For the text-containing cell, return its midpoint in [X, Y] coordinate format. 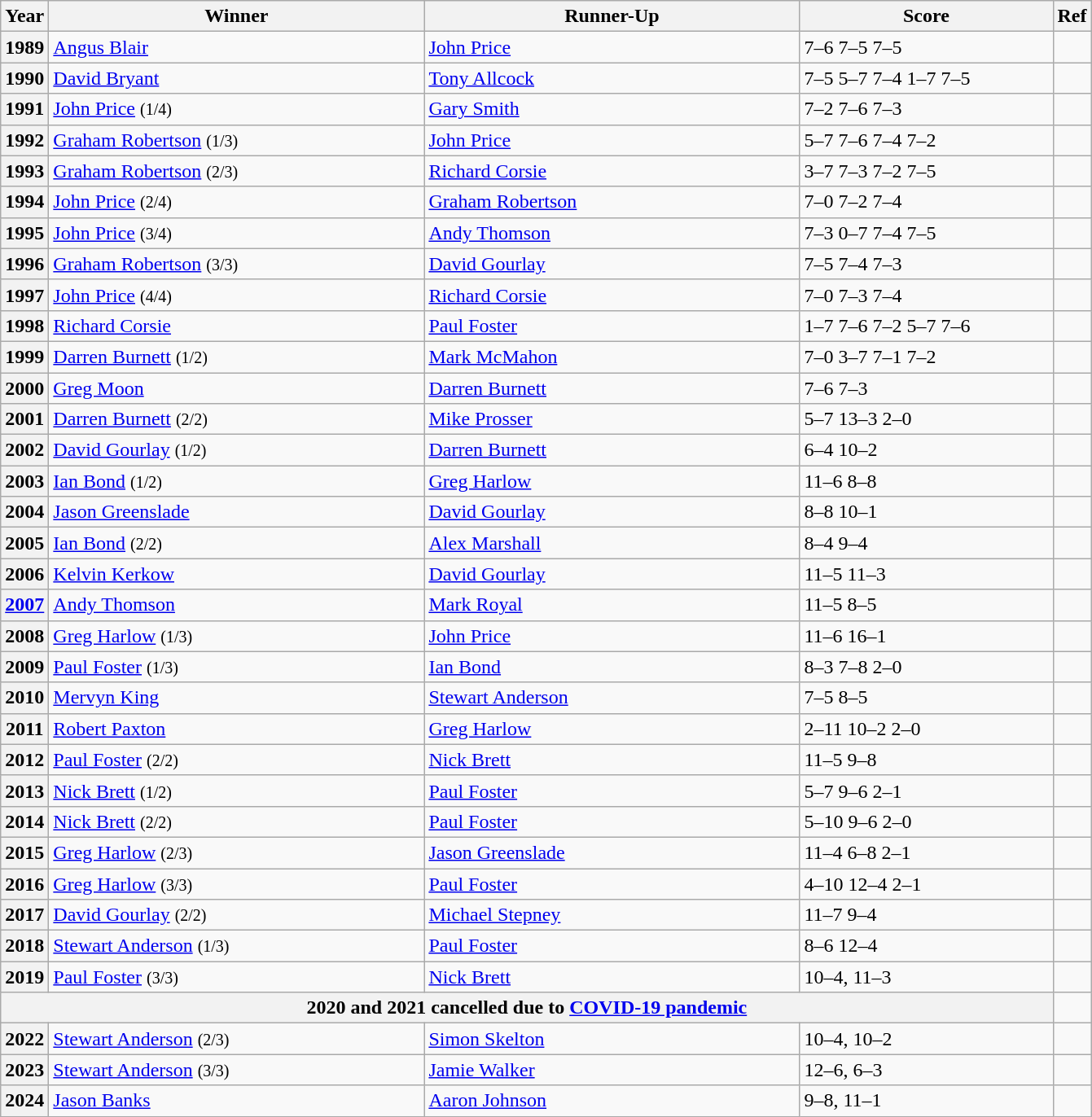
8–4 9–4 [927, 543]
7–2 7–6 7–3 [927, 109]
7–0 3–7 7–1 7–2 [927, 357]
Greg Harlow (3/3) [236, 883]
John Price (3/4) [236, 233]
Aaron Johnson [612, 1101]
Score [927, 16]
2010 [24, 698]
9–8, 11–1 [927, 1101]
11–5 8–5 [927, 605]
5–7 9–6 2–1 [927, 791]
David Gourlay (2/2) [236, 915]
Gary Smith [612, 109]
10–4, 11–3 [927, 977]
2015 [24, 852]
2022 [24, 1039]
2011 [24, 729]
John Price (4/4) [236, 295]
1998 [24, 326]
Simon Skelton [612, 1039]
1990 [24, 78]
7–6 7–3 [927, 388]
Greg Harlow (2/3) [236, 852]
Stewart Anderson (1/3) [236, 946]
8–3 7–8 2–0 [927, 667]
Tony Allcock [612, 78]
1–7 7–6 7–2 5–7 7–6 [927, 326]
Ian Bond (2/2) [236, 543]
2–11 10–2 2–0 [927, 729]
2018 [24, 946]
Angus Blair [236, 47]
Paul Foster (3/3) [236, 977]
Ian Bond (1/2) [236, 481]
2008 [24, 636]
2005 [24, 543]
5–7 13–3 2–0 [927, 419]
1999 [24, 357]
11–7 9–4 [927, 915]
David Gourlay (1/2) [236, 450]
Mark McMahon [612, 357]
2019 [24, 977]
2007 [24, 605]
Paul Foster (1/3) [236, 667]
1989 [24, 47]
7–0 7–3 7–4 [927, 295]
11–6 8–8 [927, 481]
2000 [24, 388]
Paul Foster (2/2) [236, 760]
10–4, 10–2 [927, 1039]
2002 [24, 450]
4–10 12–4 2–1 [927, 883]
7–0 7–2 7–4 [927, 202]
6–4 10–2 [927, 450]
11–5 9–8 [927, 760]
7–6 7–5 7–5 [927, 47]
Ref [1072, 16]
Mike Prosser [612, 419]
7–5 7–4 7–3 [927, 264]
1994 [24, 202]
Stewart Anderson (2/3) [236, 1039]
7–5 5–7 7–4 1–7 7–5 [927, 78]
1995 [24, 233]
Michael Stepney [612, 915]
Jason Banks [236, 1101]
12–6, 6–3 [927, 1070]
Stewart Anderson [612, 698]
2001 [24, 419]
Ian Bond [612, 667]
2003 [24, 481]
1991 [24, 109]
1992 [24, 140]
1993 [24, 171]
Year [24, 16]
2017 [24, 915]
2016 [24, 883]
Greg Moon [236, 388]
5–10 9–6 2–0 [927, 821]
Mark Royal [612, 605]
7–3 0–7 7–4 7–5 [927, 233]
Alex Marshall [612, 543]
Graham Robertson (3/3) [236, 264]
3–7 7–3 7–2 7–5 [927, 171]
John Price (2/4) [236, 202]
Kelvin Kerkow [236, 574]
Graham Robertson (2/3) [236, 171]
Jamie Walker [612, 1070]
Mervyn King [236, 698]
Stewart Anderson (3/3) [236, 1070]
11–5 11–3 [927, 574]
2013 [24, 791]
2006 [24, 574]
Winner [236, 16]
Nick Brett (2/2) [236, 821]
1996 [24, 264]
11–6 16–1 [927, 636]
2014 [24, 821]
5–7 7–6 7–4 7–2 [927, 140]
Runner-Up [612, 16]
11–4 6–8 2–1 [927, 852]
2020 and 2021 cancelled due to COVID-19 pandemic [527, 1008]
2024 [24, 1101]
Darren Burnett (2/2) [236, 419]
2009 [24, 667]
John Price (1/4) [236, 109]
Nick Brett (1/2) [236, 791]
1997 [24, 295]
2004 [24, 512]
Greg Harlow (1/3) [236, 636]
7–5 8–5 [927, 698]
2023 [24, 1070]
Graham Robertson (1/3) [236, 140]
Darren Burnett (1/2) [236, 357]
Robert Paxton [236, 729]
2012 [24, 760]
8–6 12–4 [927, 946]
David Bryant [236, 78]
Graham Robertson [612, 202]
8–8 10–1 [927, 512]
